For the text-containing cell, return its midpoint in [x, y] coordinate format. 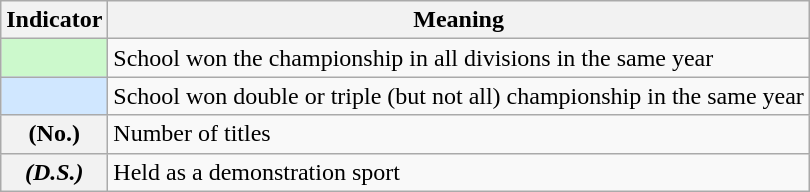
(No.) [54, 134]
Meaning [459, 20]
Number of titles [459, 134]
(D.S.) [54, 172]
School won double or triple (but not all) championship in the same year [459, 96]
School won the championship in all divisions in the same year [459, 58]
Held as a demonstration sport [459, 172]
Indicator [54, 20]
